Scan for the cell matching the given text and deliver its [x, y] coordinate at center. 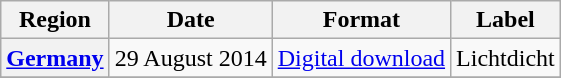
Digital download [361, 58]
Format [361, 20]
Date [190, 20]
Label [506, 20]
Lichtdicht [506, 58]
Region [55, 20]
29 August 2014 [190, 58]
Germany [55, 58]
